Identify which cell holds the provided text, then report its [x, y] central coordinate. 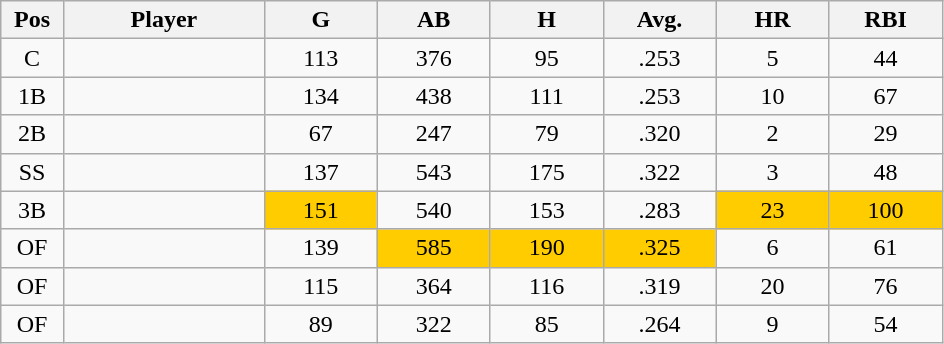
44 [886, 58]
54 [886, 324]
6 [772, 248]
153 [546, 210]
G [320, 20]
.325 [660, 248]
190 [546, 248]
113 [320, 58]
585 [434, 248]
139 [320, 248]
364 [434, 286]
29 [886, 134]
23 [772, 210]
.264 [660, 324]
.283 [660, 210]
3 [772, 172]
76 [886, 286]
116 [546, 286]
89 [320, 324]
438 [434, 96]
HR [772, 20]
.320 [660, 134]
540 [434, 210]
48 [886, 172]
20 [772, 286]
H [546, 20]
61 [886, 248]
10 [772, 96]
175 [546, 172]
322 [434, 324]
79 [546, 134]
2B [32, 134]
247 [434, 134]
95 [546, 58]
.319 [660, 286]
1B [32, 96]
543 [434, 172]
C [32, 58]
3B [32, 210]
2 [772, 134]
Avg. [660, 20]
137 [320, 172]
5 [772, 58]
85 [546, 324]
376 [434, 58]
111 [546, 96]
115 [320, 286]
151 [320, 210]
Pos [32, 20]
100 [886, 210]
AB [434, 20]
SS [32, 172]
Player [164, 20]
134 [320, 96]
RBI [886, 20]
9 [772, 324]
.322 [660, 172]
